Locate the cell with the specified text and output its [X, Y] center coordinate. 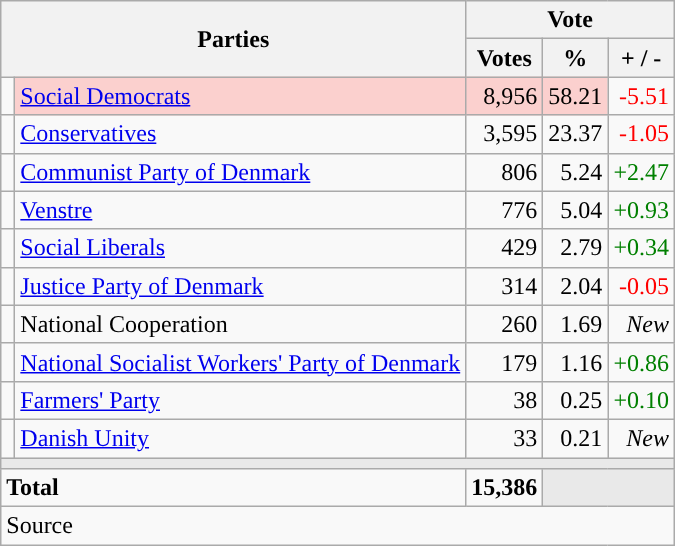
38 [504, 400]
260 [504, 324]
806 [504, 172]
Conservatives [240, 134]
8,956 [504, 96]
+0.86 [642, 362]
Social Democrats [240, 96]
5.04 [576, 210]
-0.05 [642, 286]
Votes [504, 58]
+0.10 [642, 400]
Justice Party of Denmark [240, 286]
National Cooperation [240, 324]
429 [504, 248]
179 [504, 362]
+2.47 [642, 172]
5.24 [576, 172]
0.21 [576, 438]
Vote [570, 20]
776 [504, 210]
1.69 [576, 324]
Farmers' Party [240, 400]
-1.05 [642, 134]
Total [234, 488]
23.37 [576, 134]
58.21 [576, 96]
1.16 [576, 362]
2.04 [576, 286]
2.79 [576, 248]
+0.93 [642, 210]
+0.34 [642, 248]
Communist Party of Denmark [240, 172]
Source [338, 526]
National Socialist Workers' Party of Denmark [240, 362]
Danish Unity [240, 438]
-5.51 [642, 96]
33 [504, 438]
3,595 [504, 134]
0.25 [576, 400]
15,386 [504, 488]
314 [504, 286]
% [576, 58]
Social Liberals [240, 248]
Venstre [240, 210]
Parties [234, 39]
+ / - [642, 58]
